Return [x, y] of the center of cell containing provided text 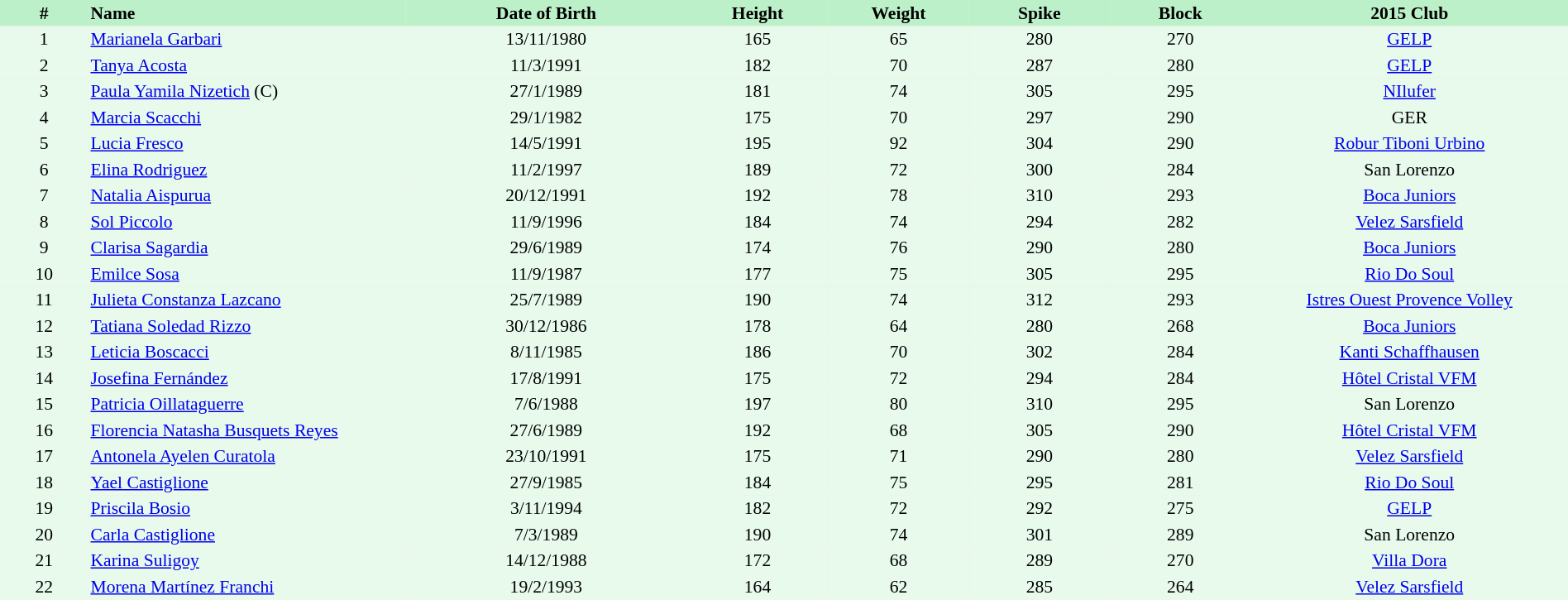
NIlufer [1409, 91]
Priscila Bosio [246, 508]
186 [758, 353]
21 [44, 561]
172 [758, 561]
Yael Castiglione [246, 482]
Clarisa Sagardia [246, 248]
301 [1040, 535]
17 [44, 457]
11 [44, 300]
19/2/1993 [546, 587]
Patricia Oillataguerre [246, 404]
264 [1180, 587]
78 [898, 195]
177 [758, 274]
Josefina Fernández [246, 378]
181 [758, 91]
292 [1040, 508]
16 [44, 430]
Karina Suligoy [246, 561]
14/12/1988 [546, 561]
27/1/1989 [546, 91]
5 [44, 144]
10 [44, 274]
197 [758, 404]
Tanya Acosta [246, 65]
11/2/1997 [546, 170]
281 [1180, 482]
7/6/1988 [546, 404]
297 [1040, 118]
14/5/1991 [546, 144]
Antonela Ayelen Curatola [246, 457]
6 [44, 170]
178 [758, 326]
Natalia Aispurua [246, 195]
62 [898, 587]
17/8/1991 [546, 378]
13 [44, 353]
11/9/1996 [546, 222]
195 [758, 144]
65 [898, 40]
30/12/1986 [546, 326]
Leticia Boscacci [246, 353]
71 [898, 457]
25/7/1989 [546, 300]
Tatiana Soledad Rizzo [246, 326]
GER [1409, 118]
2015 Club [1409, 13]
300 [1040, 170]
174 [758, 248]
14 [44, 378]
1 [44, 40]
Block [1180, 13]
29/1/1982 [546, 118]
64 [898, 326]
Weight [898, 13]
312 [1040, 300]
3/11/1994 [546, 508]
27/6/1989 [546, 430]
80 [898, 404]
Spike [1040, 13]
302 [1040, 353]
19 [44, 508]
Emilce Sosa [246, 274]
# [44, 13]
12 [44, 326]
4 [44, 118]
285 [1040, 587]
Height [758, 13]
275 [1180, 508]
23/10/1991 [546, 457]
Elina Rodriguez [246, 170]
Paula Yamila Nizetich (C) [246, 91]
Marcia Scacchi [246, 118]
Marianela Garbari [246, 40]
189 [758, 170]
164 [758, 587]
Sol Piccolo [246, 222]
Istres Ouest Provence Volley [1409, 300]
8/11/1985 [546, 353]
11/3/1991 [546, 65]
2 [44, 65]
8 [44, 222]
92 [898, 144]
3 [44, 91]
Julieta Constanza Lazcano [246, 300]
Carla Castiglione [246, 535]
20/12/1991 [546, 195]
7/3/1989 [546, 535]
11/9/1987 [546, 274]
Name [246, 13]
165 [758, 40]
9 [44, 248]
Kanti Schaffhausen [1409, 353]
Florencia Natasha Busquets Reyes [246, 430]
22 [44, 587]
7 [44, 195]
76 [898, 248]
Villa Dora [1409, 561]
29/6/1989 [546, 248]
Robur Tiboni Urbino [1409, 144]
304 [1040, 144]
Date of Birth [546, 13]
18 [44, 482]
268 [1180, 326]
15 [44, 404]
287 [1040, 65]
20 [44, 535]
Lucia Fresco [246, 144]
27/9/1985 [546, 482]
Morena Martínez Franchi [246, 587]
13/11/1980 [546, 40]
282 [1180, 222]
